Scan for the cell matching the given text and deliver its (X, Y) coordinate at center. 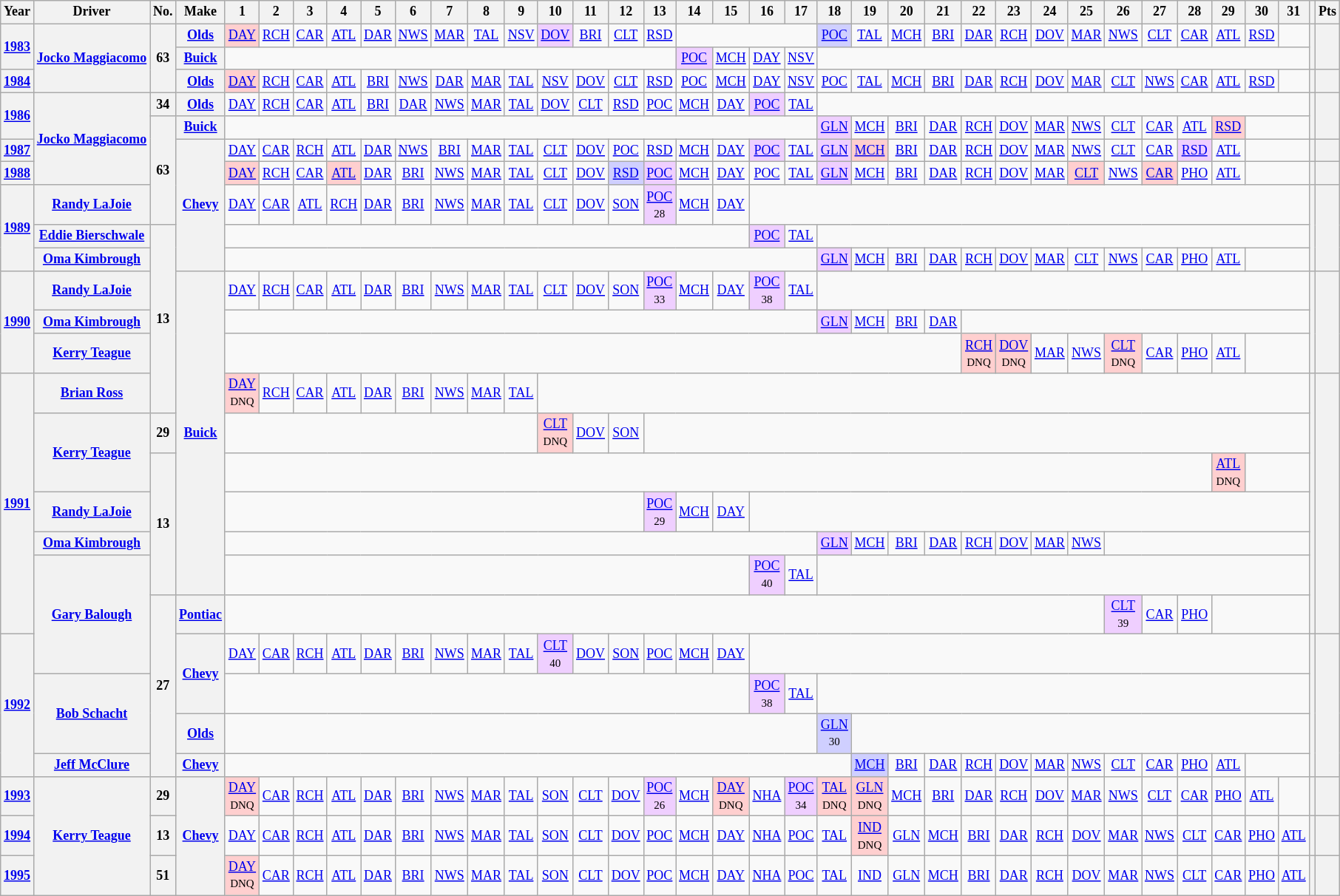
1984 (18, 81)
Pontiac (201, 614)
22 (979, 12)
28 (1194, 12)
TALDNQ (834, 796)
CLT40 (555, 654)
DOVDNQ (1014, 353)
No. (163, 12)
12 (626, 12)
Brian Ross (92, 393)
Eddie Bierschwale (92, 237)
1993 (18, 796)
CLT 39 (1123, 614)
1 (242, 12)
RCHDNQ (979, 353)
ATLDNQ (1228, 472)
1987 (18, 151)
14 (694, 12)
INDDNQ (870, 836)
4 (344, 12)
5 (379, 12)
1986 (18, 115)
51 (163, 875)
GLN30 (834, 733)
18 (834, 12)
10 (555, 12)
20 (907, 12)
1995 (18, 875)
1992 (18, 705)
POC28 (660, 205)
IND (870, 875)
6 (413, 12)
23 (1014, 12)
1989 (18, 228)
POC26 (660, 796)
9 (521, 12)
2 (276, 12)
30 (1262, 12)
POC29 (660, 512)
Gary Balough (92, 615)
26 (1123, 12)
Make (201, 12)
31 (1293, 12)
8 (487, 12)
17 (802, 12)
19 (870, 12)
1988 (18, 173)
3 (310, 12)
21 (944, 12)
GLNDNQ (870, 796)
Pts (1328, 12)
1994 (18, 836)
1991 (18, 504)
POC33 (660, 291)
Driver (92, 12)
Jeff McClure (92, 764)
POC40 (767, 575)
16 (767, 12)
15 (731, 12)
1990 (18, 322)
7 (450, 12)
1983 (18, 47)
24 (1050, 12)
POC34 (802, 796)
Bob Schacht (92, 714)
34 (163, 103)
Year (18, 12)
25 (1086, 12)
11 (591, 12)
